Extract the (X, Y) coordinate from the center of the cell holding the provided text.  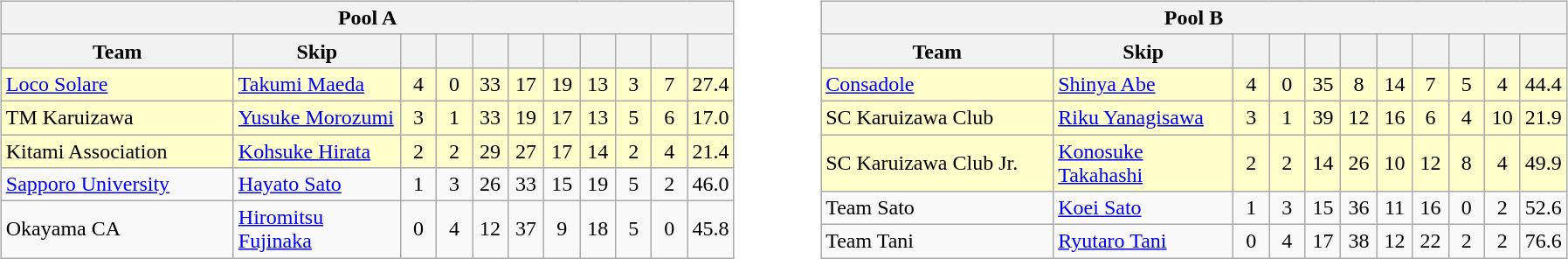
39 (1323, 117)
22 (1431, 241)
Pool B (1194, 17)
38 (1359, 241)
Loco Solare (117, 84)
Team Sato (937, 208)
SC Karuizawa Club (937, 117)
27.4 (711, 84)
SC Karuizawa Club Jr. (937, 163)
35 (1323, 84)
Kitami Association (117, 151)
Hiromitsu Fujinaka (316, 229)
Shinya Abe (1143, 84)
76.6 (1543, 241)
27 (526, 151)
Sapporo University (117, 185)
Pool A (367, 17)
21.4 (711, 151)
Ryutaro Tani (1143, 241)
Konosuke Takahashi (1143, 163)
Okayama CA (117, 229)
36 (1359, 208)
Riku Yanagisawa (1143, 117)
11 (1394, 208)
21.9 (1543, 117)
TM Karuizawa (117, 117)
Koei Sato (1143, 208)
52.6 (1543, 208)
37 (526, 229)
46.0 (711, 185)
45.8 (711, 229)
49.9 (1543, 163)
44.4 (1543, 84)
17.0 (711, 117)
18 (597, 229)
29 (489, 151)
Takumi Maeda (316, 84)
Team Tani (937, 241)
Kohsuke Hirata (316, 151)
Hayato Sato (316, 185)
Consadole (937, 84)
9 (563, 229)
Yusuke Morozumi (316, 117)
